Find where the given text appears and provide that cell's center as [x, y] coordinate. 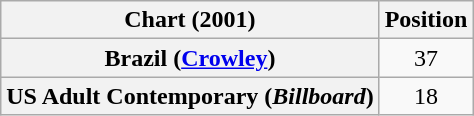
Chart (2001) [190, 20]
Brazil (Crowley) [190, 58]
US Adult Contemporary (Billboard) [190, 96]
18 [426, 96]
37 [426, 58]
Position [426, 20]
